Provide the (x, y) coordinate of the cell's center where the given text is located.  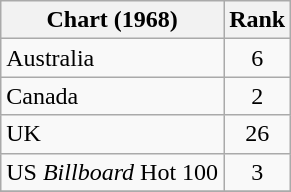
Canada (112, 96)
3 (258, 172)
26 (258, 134)
Rank (258, 20)
Australia (112, 58)
2 (258, 96)
US Billboard Hot 100 (112, 172)
Chart (1968) (112, 20)
UK (112, 134)
6 (258, 58)
